From the cell containing the given text, extract its center point as [x, y] coordinate. 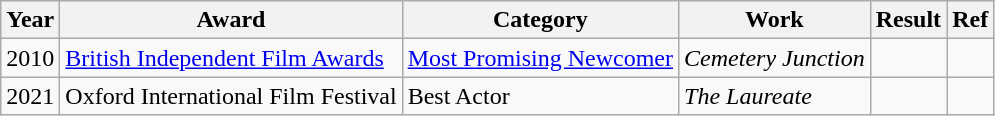
Award [231, 20]
The Laureate [775, 96]
British Independent Film Awards [231, 58]
Ref [970, 20]
Year [30, 20]
Best Actor [540, 96]
Category [540, 20]
2010 [30, 58]
Result [908, 20]
Oxford International Film Festival [231, 96]
2021 [30, 96]
Most Promising Newcomer [540, 58]
Cemetery Junction [775, 58]
Work [775, 20]
